Identify which cell holds the provided text, then report its [X, Y] central coordinate. 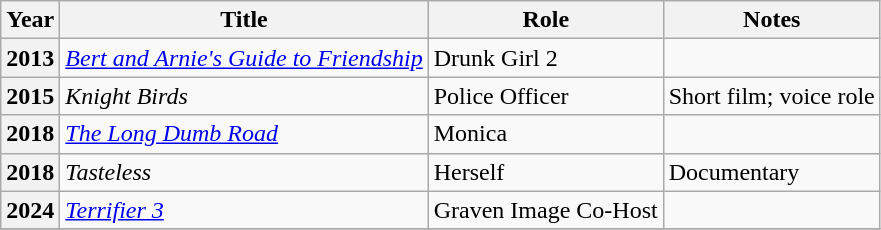
Documentary [772, 172]
2013 [30, 58]
Title [244, 20]
Notes [772, 20]
Drunk Girl 2 [546, 58]
Monica [546, 134]
Herself [546, 172]
Short film; voice role [772, 96]
The Long Dumb Road [244, 134]
Year [30, 20]
2015 [30, 96]
Graven Image Co-Host [546, 210]
Role [546, 20]
Terrifier 3 [244, 210]
Knight Birds [244, 96]
Bert and Arnie's Guide to Friendship [244, 58]
Tasteless [244, 172]
Police Officer [546, 96]
2024 [30, 210]
